Provide the [x, y] coordinate of the cell's center where the given text is located.  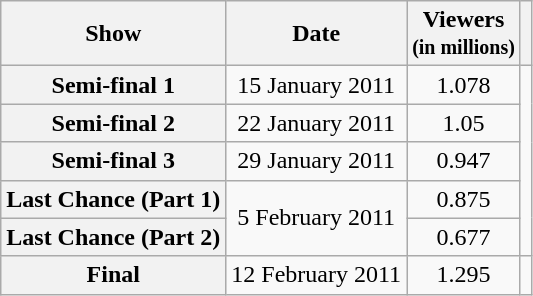
1.078 [464, 85]
0.677 [464, 237]
Semi-final 1 [114, 85]
Last Chance (Part 1) [114, 199]
29 January 2011 [316, 161]
Semi-final 3 [114, 161]
1.05 [464, 123]
12 February 2011 [316, 275]
Final [114, 275]
Show [114, 34]
Semi-final 2 [114, 123]
1.295 [464, 275]
22 January 2011 [316, 123]
Viewers(in millions) [464, 34]
15 January 2011 [316, 85]
5 February 2011 [316, 218]
0.875 [464, 199]
Date [316, 34]
0.947 [464, 161]
Last Chance (Part 2) [114, 237]
